Search for the cell housing the specified text and yield its [X, Y] center coordinate. 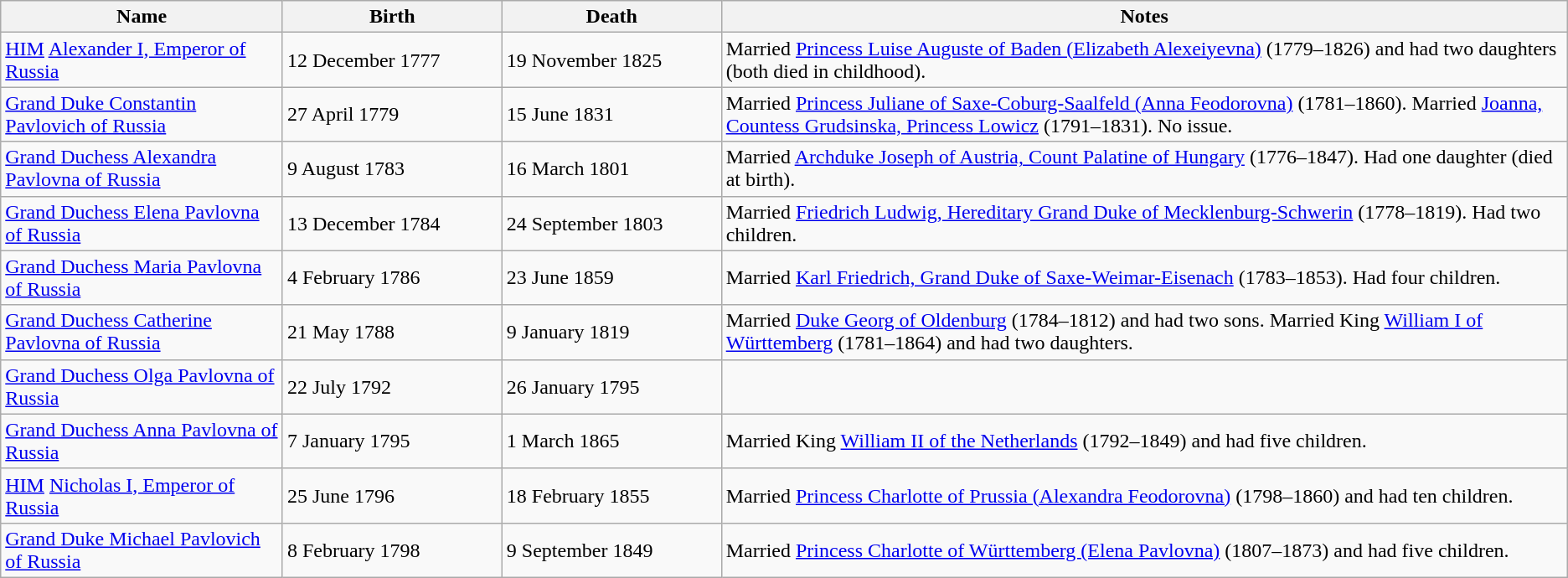
Grand Duchess Catherine Pavlovna of Russia [142, 332]
16 March 1801 [611, 169]
9 August 1783 [392, 169]
9 September 1849 [611, 550]
Grand Duke Constantin Pavlovich of Russia [142, 114]
Grand Duchess Maria Pavlovna of Russia [142, 278]
Name [142, 17]
9 January 1819 [611, 332]
HIM Alexander I, Emperor of Russia [142, 60]
13 December 1784 [392, 223]
12 December 1777 [392, 60]
Married Princess Charlotte of Prussia (Alexandra Feodorovna) (1798–1860) and had ten children. [1144, 496]
1 March 1865 [611, 441]
18 February 1855 [611, 496]
Married Archduke Joseph of Austria, Count Palatine of Hungary (1776–1847). Had one daughter (died at birth). [1144, 169]
25 June 1796 [392, 496]
Married Princess Luise Auguste of Baden (Elizabeth Alexeiyevna) (1779–1826) and had two daughters (both died in childhood). [1144, 60]
Grand Duchess Elena Pavlovna of Russia [142, 223]
Married Princess Charlotte of Württemberg (Elena Pavlovna) (1807–1873) and had five children. [1144, 550]
Married Karl Friedrich, Grand Duke of Saxe-Weimar-Eisenach (1783–1853). Had four children. [1144, 278]
26 January 1795 [611, 387]
4 February 1786 [392, 278]
Married Friedrich Ludwig, Hereditary Grand Duke of Mecklenburg-Schwerin (1778–1819). Had two children. [1144, 223]
7 January 1795 [392, 441]
Grand Duchess Alexandra Pavlovna of Russia [142, 169]
Married King William II of the Netherlands (1792–1849) and had five children. [1144, 441]
27 April 1779 [392, 114]
Grand Duchess Anna Pavlovna of Russia [142, 441]
24 September 1803 [611, 223]
HIM Nicholas I, Emperor of Russia [142, 496]
21 May 1788 [392, 332]
22 July 1792 [392, 387]
Death [611, 17]
Notes [1144, 17]
23 June 1859 [611, 278]
Grand Duke Michael Pavlovich of Russia [142, 550]
8 February 1798 [392, 550]
15 June 1831 [611, 114]
19 November 1825 [611, 60]
Married Duke Georg of Oldenburg (1784–1812) and had two sons. Married King William I of Württemberg (1781–1864) and had two daughters. [1144, 332]
Birth [392, 17]
Grand Duchess Olga Pavlovna of Russia [142, 387]
